For the text-containing cell, return its midpoint in [X, Y] coordinate format. 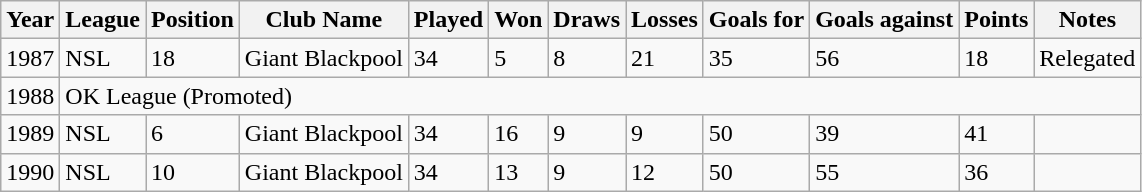
Won [518, 20]
Goals for [756, 20]
Points [996, 20]
36 [996, 172]
Year [30, 20]
Losses [665, 20]
1987 [30, 58]
12 [665, 172]
Draws [587, 20]
35 [756, 58]
16 [518, 134]
Notes [1088, 20]
21 [665, 58]
Goals against [884, 20]
13 [518, 172]
Relegated [1088, 58]
39 [884, 134]
56 [884, 58]
OK League (Promoted) [600, 96]
1990 [30, 172]
6 [193, 134]
41 [996, 134]
Played [448, 20]
1988 [30, 96]
8 [587, 58]
League [103, 20]
Position [193, 20]
Club Name [324, 20]
10 [193, 172]
1989 [30, 134]
5 [518, 58]
55 [884, 172]
